For the text-containing cell, return its midpoint in (x, y) coordinate format. 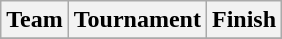
Finish (244, 20)
Team (35, 20)
Tournament (137, 20)
